Scan for the cell matching the given text and deliver its [x, y] coordinate at center. 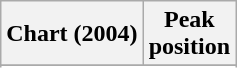
Chart (2004) [72, 34]
Peakposition [189, 34]
